Return (X, Y) of the center of cell containing provided text 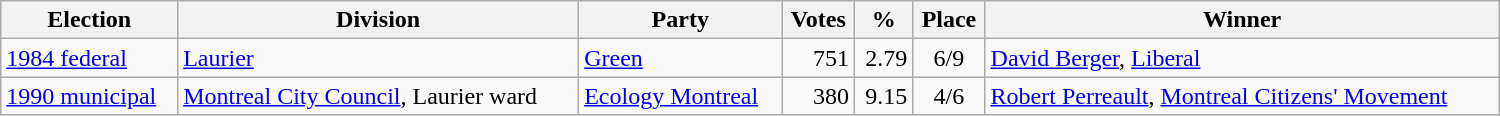
Montreal City Council, Laurier ward (378, 96)
6/9 (949, 58)
751 (818, 58)
Winner (1242, 20)
1990 municipal (90, 96)
380 (818, 96)
2.79 (884, 58)
1984 federal (90, 58)
% (884, 20)
4/6 (949, 96)
Ecology Montreal (680, 96)
9.15 (884, 96)
Robert Perreault, Montreal Citizens' Movement (1242, 96)
David Berger, Liberal (1242, 58)
Green (680, 58)
Laurier (378, 58)
Votes (818, 20)
Division (378, 20)
Party (680, 20)
Election (90, 20)
Place (949, 20)
